Capture the cell that displays the provided text and extract its (x, y) central coordinate. 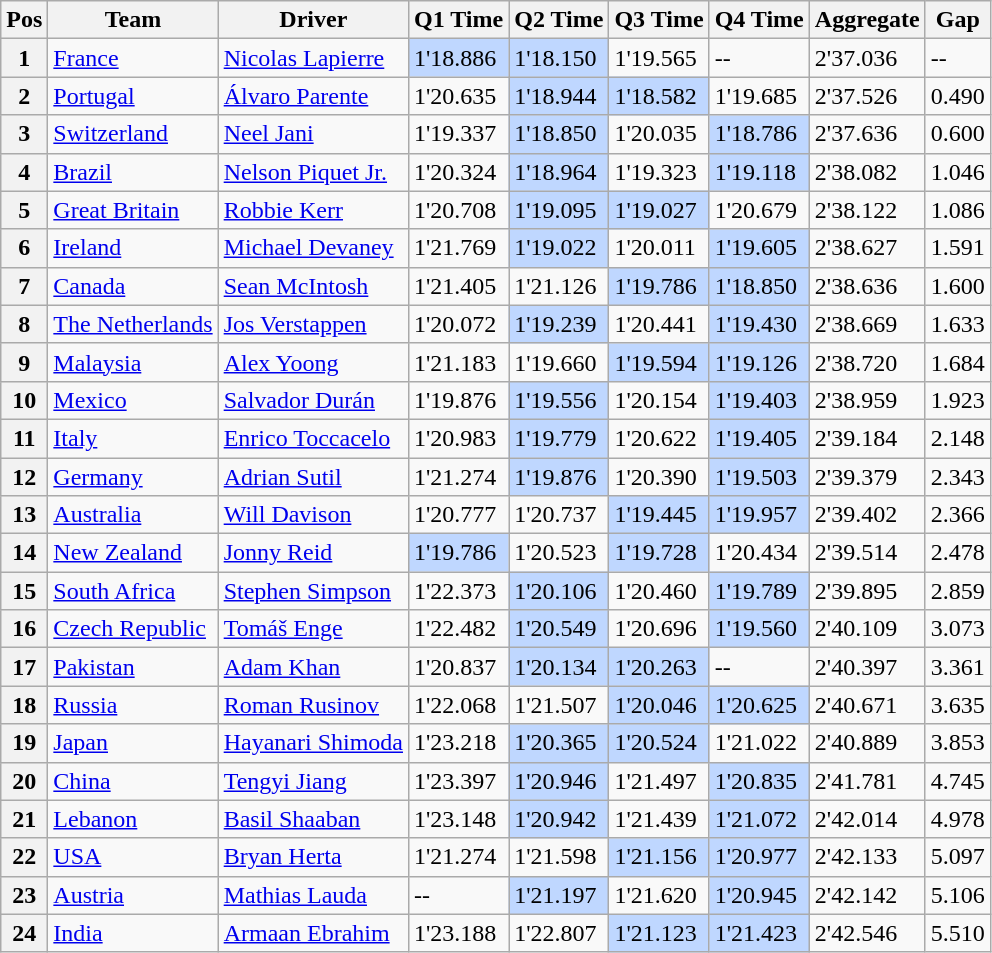
1'20.549 (559, 629)
Enrico Toccacelo (313, 438)
17 (24, 667)
1'21.497 (659, 781)
1'20.737 (559, 515)
Q4 Time (759, 20)
1'19.430 (759, 324)
1'21.405 (459, 286)
1'19.337 (459, 134)
Salvador Durán (313, 400)
Q3 Time (659, 20)
1'19.323 (659, 172)
1'20.696 (659, 629)
1'21.423 (759, 933)
2'39.379 (867, 477)
2'40.397 (867, 667)
Alex Yoong (313, 362)
2'38.122 (867, 210)
22 (24, 857)
Neel Jani (313, 134)
2'37.036 (867, 58)
1'19.403 (759, 400)
1.684 (958, 362)
South Africa (133, 591)
1'21.197 (559, 895)
Mathias Lauda (313, 895)
2'40.889 (867, 743)
1'23.148 (459, 819)
1'20.523 (559, 553)
Q2 Time (559, 20)
3.853 (958, 743)
2'39.514 (867, 553)
Nicolas Lapierre (313, 58)
1'18.150 (559, 58)
1.633 (958, 324)
1'19.957 (759, 515)
3.361 (958, 667)
Michael Devaney (313, 248)
5.097 (958, 857)
1'20.942 (559, 819)
1'22.373 (459, 591)
2'39.402 (867, 515)
2'37.636 (867, 134)
The Netherlands (133, 324)
1'21.072 (759, 819)
24 (24, 933)
1'22.807 (559, 933)
Great Britain (133, 210)
1'20.679 (759, 210)
2'38.636 (867, 286)
Driver (313, 20)
1'19.118 (759, 172)
Adam Khan (313, 667)
Austria (133, 895)
2'42.014 (867, 819)
0.490 (958, 96)
1'20.390 (659, 477)
1.600 (958, 286)
Russia (133, 705)
Sean McIntosh (313, 286)
Team (133, 20)
Italy (133, 438)
1'22.068 (459, 705)
Germany (133, 477)
1'21.598 (559, 857)
1'21.183 (459, 362)
4 (24, 172)
1'18.886 (459, 58)
1'19.779 (559, 438)
5 (24, 210)
1'18.786 (759, 134)
1'20.946 (559, 781)
Basil Shaaban (313, 819)
1.923 (958, 400)
1'20.072 (459, 324)
1'20.365 (559, 743)
1'23.218 (459, 743)
10 (24, 400)
8 (24, 324)
Ireland (133, 248)
13 (24, 515)
11 (24, 438)
Switzerland (133, 134)
1'20.977 (759, 857)
1'19.594 (659, 362)
India (133, 933)
3.073 (958, 629)
4.745 (958, 781)
7 (24, 286)
Malaysia (133, 362)
Lebanon (133, 819)
Tengyi Jiang (313, 781)
1.046 (958, 172)
2 (24, 96)
Hayanari Shimoda (313, 743)
1'20.837 (459, 667)
1'19.239 (559, 324)
1'21.507 (559, 705)
Canada (133, 286)
1'20.134 (559, 667)
1'20.635 (459, 96)
1'19.789 (759, 591)
1'21.156 (659, 857)
Australia (133, 515)
1'20.154 (659, 400)
1'21.126 (559, 286)
12 (24, 477)
1'19.605 (759, 248)
1'19.728 (659, 553)
Pakistan (133, 667)
1'23.397 (459, 781)
Brazil (133, 172)
2'38.669 (867, 324)
1'19.126 (759, 362)
21 (24, 819)
USA (133, 857)
1'20.460 (659, 591)
1'20.983 (459, 438)
2'42.133 (867, 857)
1'18.944 (559, 96)
2'37.526 (867, 96)
2'38.082 (867, 172)
Tomáš Enge (313, 629)
1.591 (958, 248)
6 (24, 248)
Q1 Time (459, 20)
1'19.503 (759, 477)
2.366 (958, 515)
Bryan Herta (313, 857)
1'21.769 (459, 248)
Japan (133, 743)
5.106 (958, 895)
1'19.405 (759, 438)
1.086 (958, 210)
Jonny Reid (313, 553)
1'19.022 (559, 248)
1'20.945 (759, 895)
1'19.027 (659, 210)
1'22.482 (459, 629)
1 (24, 58)
3.635 (958, 705)
0.600 (958, 134)
1'21.620 (659, 895)
1'20.835 (759, 781)
1'19.685 (759, 96)
1'20.524 (659, 743)
France (133, 58)
4.978 (958, 819)
14 (24, 553)
23 (24, 895)
2'38.720 (867, 362)
1'20.708 (459, 210)
18 (24, 705)
Álvaro Parente (313, 96)
3 (24, 134)
Adrian Sutil (313, 477)
2'38.959 (867, 400)
1'20.441 (659, 324)
1'20.622 (659, 438)
Czech Republic (133, 629)
1'20.106 (559, 591)
1'20.046 (659, 705)
15 (24, 591)
1'20.434 (759, 553)
Aggregate (867, 20)
Jos Verstappen (313, 324)
2.148 (958, 438)
1'19.565 (659, 58)
2'40.671 (867, 705)
Stephen Simpson (313, 591)
2'42.142 (867, 895)
1'20.324 (459, 172)
1'20.625 (759, 705)
1'20.263 (659, 667)
Mexico (133, 400)
Nelson Piquet Jr. (313, 172)
China (133, 781)
1'21.439 (659, 819)
1'19.660 (559, 362)
2.343 (958, 477)
5.510 (958, 933)
2'39.895 (867, 591)
1'20.011 (659, 248)
16 (24, 629)
1'23.188 (459, 933)
9 (24, 362)
Portugal (133, 96)
1'20.777 (459, 515)
Armaan Ebrahim (313, 933)
Will Davison (313, 515)
1'18.964 (559, 172)
2'42.546 (867, 933)
1'20.035 (659, 134)
1'21.022 (759, 743)
1'18.582 (659, 96)
2'39.184 (867, 438)
New Zealand (133, 553)
1'19.095 (559, 210)
19 (24, 743)
1'19.556 (559, 400)
2.859 (958, 591)
2'40.109 (867, 629)
Gap (958, 20)
2'41.781 (867, 781)
20 (24, 781)
2'38.627 (867, 248)
Robbie Kerr (313, 210)
Roman Rusinov (313, 705)
2.478 (958, 553)
1'21.123 (659, 933)
1'19.560 (759, 629)
Pos (24, 20)
1'19.445 (659, 515)
